Determine the [X, Y] coordinate at the center of the cell enclosing the given text.  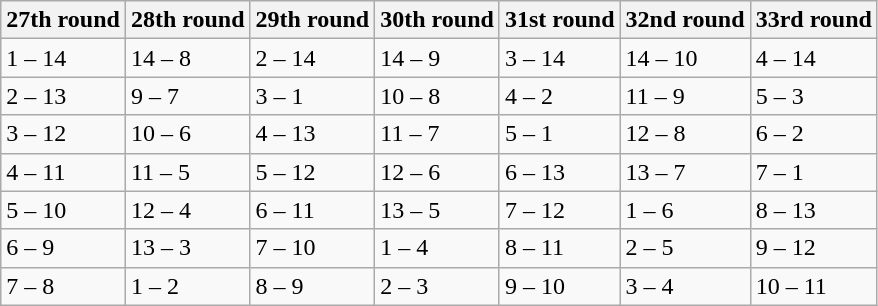
4 – 2 [560, 96]
33rd round [814, 20]
3 – 14 [560, 58]
8 – 9 [312, 286]
10 – 11 [814, 286]
8 – 13 [814, 210]
29th round [312, 20]
12 – 8 [685, 134]
6 – 11 [312, 210]
9 – 7 [188, 96]
11 – 9 [685, 96]
9 – 10 [560, 286]
2 – 14 [312, 58]
8 – 11 [560, 248]
13 – 7 [685, 172]
1 – 2 [188, 286]
4 – 14 [814, 58]
3 – 1 [312, 96]
14 – 8 [188, 58]
5 – 10 [64, 210]
10 – 8 [438, 96]
5 – 1 [560, 134]
2 – 5 [685, 248]
27th round [64, 20]
32nd round [685, 20]
7 – 10 [312, 248]
7 – 12 [560, 210]
13 – 3 [188, 248]
1 – 6 [685, 210]
1 – 4 [438, 248]
12 – 6 [438, 172]
9 – 12 [814, 248]
4 – 13 [312, 134]
5 – 3 [814, 96]
5 – 12 [312, 172]
13 – 5 [438, 210]
6 – 2 [814, 134]
7 – 8 [64, 286]
6 – 13 [560, 172]
7 – 1 [814, 172]
3 – 12 [64, 134]
4 – 11 [64, 172]
2 – 13 [64, 96]
30th round [438, 20]
14 – 10 [685, 58]
1 – 14 [64, 58]
28th round [188, 20]
14 – 9 [438, 58]
3 – 4 [685, 286]
6 – 9 [64, 248]
12 – 4 [188, 210]
11 – 7 [438, 134]
31st round [560, 20]
11 – 5 [188, 172]
10 – 6 [188, 134]
2 – 3 [438, 286]
